Output the (x, y) coordinate of the center of the cell containing the given text.  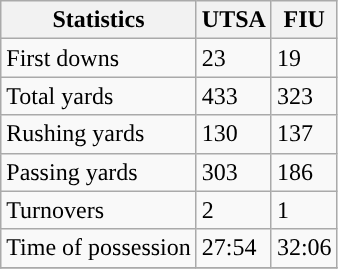
Statistics (99, 20)
27:54 (234, 248)
303 (234, 172)
130 (234, 134)
433 (234, 96)
19 (304, 58)
323 (304, 96)
137 (304, 134)
FIU (304, 20)
23 (234, 58)
First downs (99, 58)
1 (304, 210)
32:06 (304, 248)
Turnovers (99, 210)
Total yards (99, 96)
Time of possession (99, 248)
2 (234, 210)
Passing yards (99, 172)
UTSA (234, 20)
186 (304, 172)
Rushing yards (99, 134)
